Find where the given text appears and provide that cell's center as (x, y) coordinate. 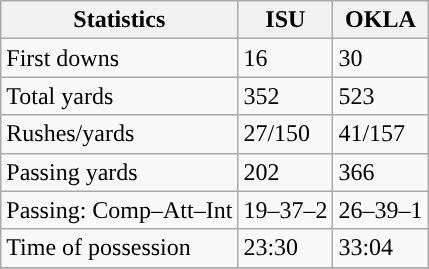
41/157 (380, 134)
352 (286, 96)
Time of possession (120, 248)
16 (286, 58)
Passing: Comp–Att–Int (120, 210)
202 (286, 172)
OKLA (380, 20)
366 (380, 172)
33:04 (380, 248)
Statistics (120, 20)
ISU (286, 20)
Passing yards (120, 172)
First downs (120, 58)
26–39–1 (380, 210)
30 (380, 58)
23:30 (286, 248)
Rushes/yards (120, 134)
Total yards (120, 96)
19–37–2 (286, 210)
27/150 (286, 134)
523 (380, 96)
